Output the (x, y) coordinate of the center of the cell containing the given text.  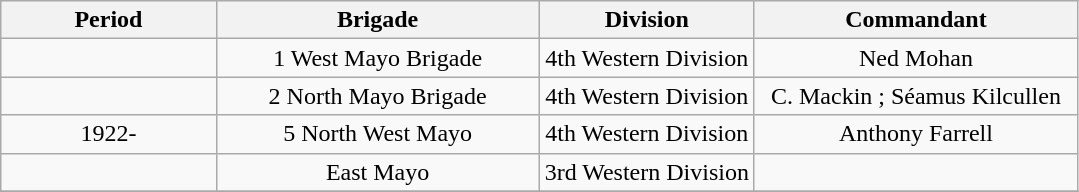
Brigade (378, 20)
Period (108, 20)
C. Mackin ; Séamus Kilcullen (916, 96)
1 West Mayo Brigade (378, 58)
East Mayo (378, 172)
3rd Western Division (646, 172)
Anthony Farrell (916, 134)
2 North Mayo Brigade (378, 96)
Division (646, 20)
5 North West Mayo (378, 134)
Ned Mohan (916, 58)
1922- (108, 134)
Commandant (916, 20)
